Return the [X, Y] coordinate for the center point of the cell that contains the specified text.  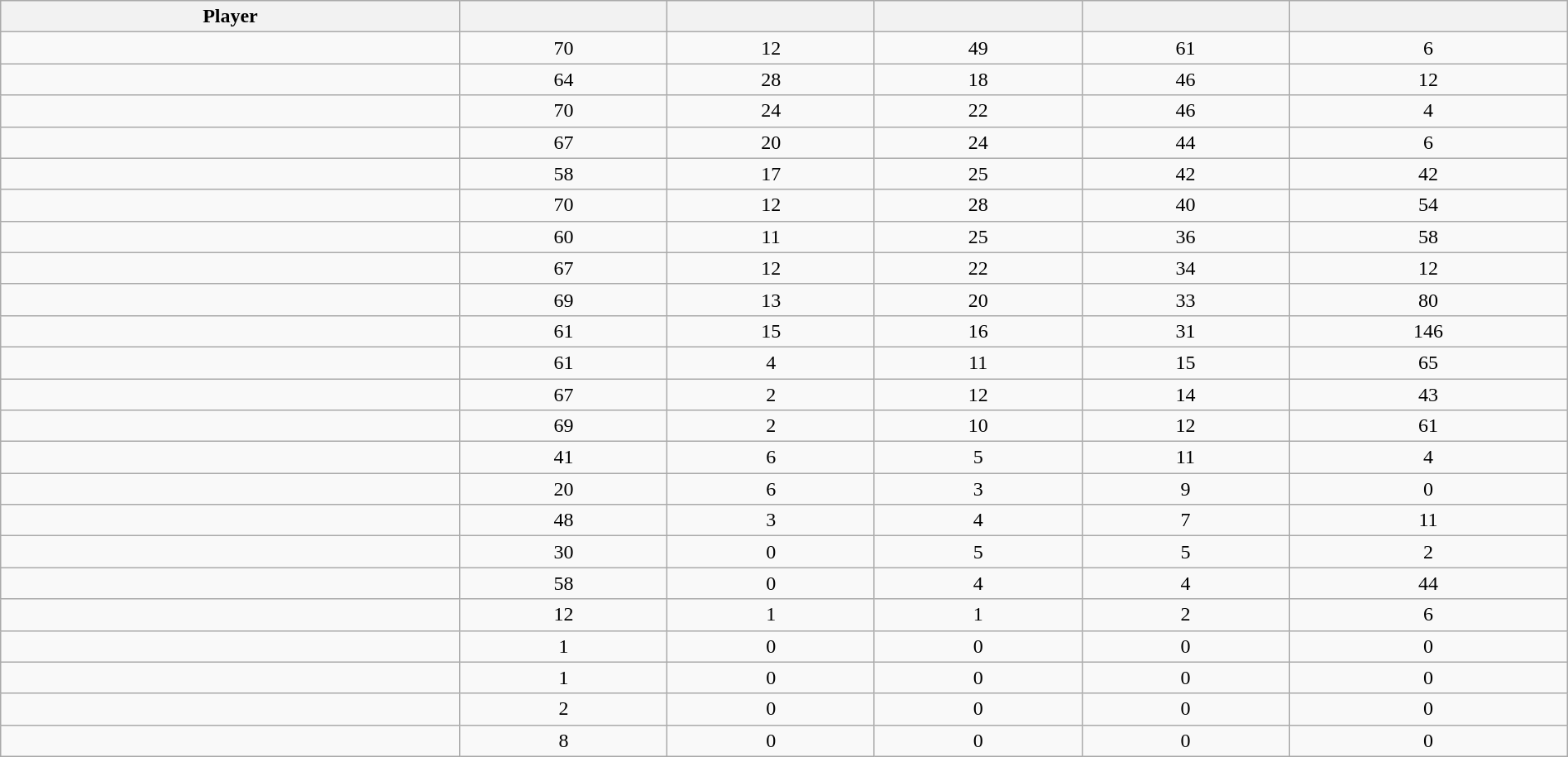
80 [1429, 299]
48 [564, 520]
49 [978, 48]
34 [1186, 268]
13 [771, 299]
36 [1186, 237]
64 [564, 79]
41 [564, 458]
31 [1186, 331]
65 [1429, 362]
10 [978, 426]
17 [771, 174]
60 [564, 237]
33 [1186, 299]
146 [1429, 331]
54 [1429, 205]
43 [1429, 395]
14 [1186, 395]
16 [978, 331]
Player [230, 17]
30 [564, 552]
7 [1186, 520]
40 [1186, 205]
8 [564, 740]
18 [978, 79]
9 [1186, 489]
